From the cell containing the given text, extract its center point as [x, y] coordinate. 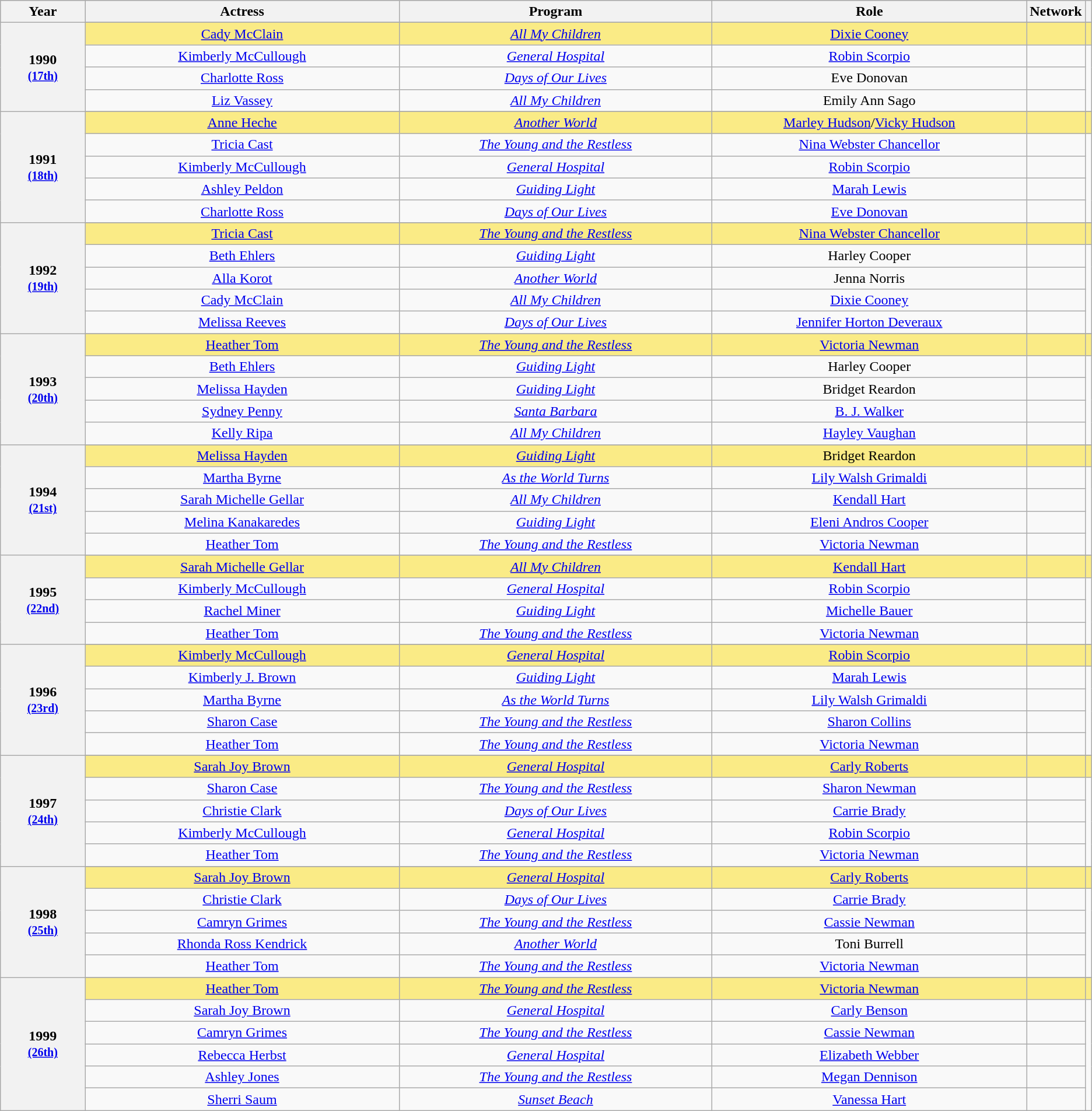
Rhonda Ross Kendrick [242, 944]
1999 (26th) [43, 1044]
Anne Heche [242, 122]
Alla Korot [242, 278]
Toni Burrell [869, 944]
Sharon Collins [869, 722]
B. J. Walker [869, 411]
1997 (24th) [43, 811]
Sharon Newman [869, 788]
Program [555, 12]
Actress [242, 12]
Jennifer Horton Deveraux [869, 323]
Elizabeth Webber [869, 1055]
Ashley Peldon [242, 189]
1995 (22nd) [43, 600]
Sydney Penny [242, 411]
Emily Ann Sago [869, 100]
Rebecca Herbst [242, 1055]
Kelly Ripa [242, 433]
Megan Dennison [869, 1077]
Michelle Bauer [869, 611]
Marley Hudson/Vicky Hudson [869, 122]
Rachel Miner [242, 611]
1996 (23rd) [43, 700]
1994 (21st) [43, 500]
1991 (18th) [43, 167]
Year [43, 12]
Hayley Vaughan [869, 433]
Sunset Beach [555, 1099]
Melina Kanakaredes [242, 522]
Eleni Andros Cooper [869, 522]
Carly Benson [869, 1011]
Network [1056, 12]
Jenna Norris [869, 278]
Vanessa Hart [869, 1099]
Ashley Jones [242, 1077]
Sherri Saum [242, 1099]
Santa Barbara [555, 411]
1990 (17th) [43, 67]
1993 (20th) [43, 389]
Role [869, 12]
1992 (19th) [43, 278]
Liz Vassey [242, 100]
Melissa Reeves [242, 323]
Kimberly J. Brown [242, 678]
1998 (25th) [43, 921]
